Search for the cell housing the specified text and yield its (X, Y) center coordinate. 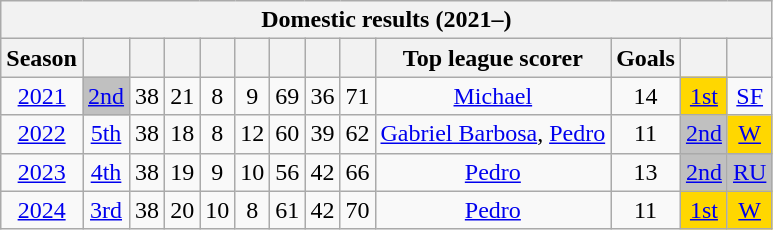
SF (749, 96)
12 (252, 134)
71 (358, 96)
2024 (42, 210)
2022 (42, 134)
56 (288, 172)
69 (288, 96)
Domestic results (2021–) (386, 20)
2021 (42, 96)
Gabriel Barbosa, Pedro (493, 134)
70 (358, 210)
19 (182, 172)
62 (358, 134)
Michael (493, 96)
Season (42, 58)
66 (358, 172)
5th (106, 134)
60 (288, 134)
Goals (646, 58)
21 (182, 96)
2023 (42, 172)
13 (646, 172)
Top league scorer (493, 58)
3rd (106, 210)
36 (322, 96)
4th (106, 172)
39 (322, 134)
RU (749, 172)
18 (182, 134)
61 (288, 210)
20 (182, 210)
14 (646, 96)
